Search for the cell housing the specified text and yield its (x, y) center coordinate. 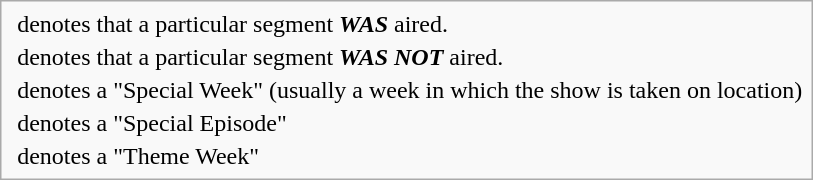
denotes a "Special Episode" (410, 123)
denotes that a particular segment WAS aired. (410, 24)
denotes a "Theme Week" (410, 156)
denotes a "Special Week" (usually a week in which the show is taken on location) (410, 90)
denotes that a particular segment WAS NOT aired. (410, 57)
